For the text-containing cell, return its midpoint in [x, y] coordinate format. 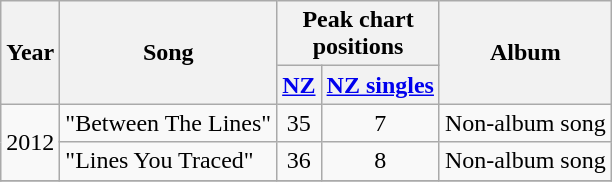
2012 [30, 142]
NZ singles [380, 85]
Album [525, 52]
Song [168, 52]
8 [380, 161]
Year [30, 52]
7 [380, 123]
36 [299, 161]
Peak chartpositions [358, 34]
"Between The Lines" [168, 123]
"Lines You Traced" [168, 161]
35 [299, 123]
NZ [299, 85]
